Locate the cell with the specified text and output its [X, Y] center coordinate. 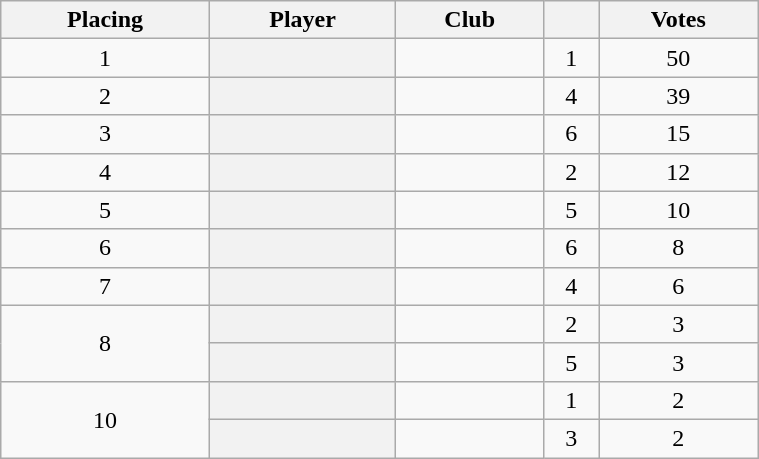
50 [678, 58]
39 [678, 96]
Votes [678, 20]
Placing [106, 20]
Player [302, 20]
12 [678, 172]
7 [106, 286]
15 [678, 134]
Club [470, 20]
